Find where the given text appears and provide that cell's center as (X, Y) coordinate. 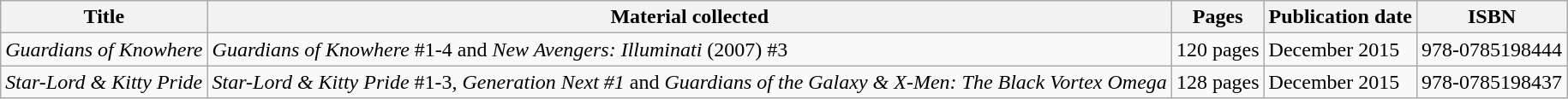
978-0785198437 (1491, 82)
Guardians of Knowhere #1-4 and New Avengers: Illuminati (2007) #3 (689, 49)
Title (105, 17)
Star-Lord & Kitty Pride (105, 82)
Pages (1218, 17)
128 pages (1218, 82)
Publication date (1340, 17)
ISBN (1491, 17)
Star-Lord & Kitty Pride #1-3, Generation Next #1 and Guardians of the Galaxy & X-Men: The Black Vortex Omega (689, 82)
120 pages (1218, 49)
Guardians of Knowhere (105, 49)
978-0785198444 (1491, 49)
Material collected (689, 17)
